Search for the cell housing the specified text and yield its (x, y) center coordinate. 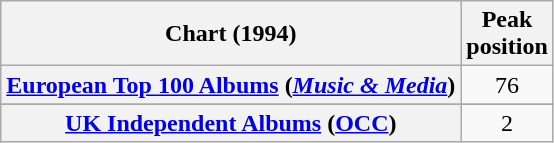
Chart (1994) (231, 34)
2 (507, 123)
76 (507, 85)
Peakposition (507, 34)
European Top 100 Albums (Music & Media) (231, 85)
UK Independent Albums (OCC) (231, 123)
